From the cell containing the given text, extract its center point as [X, Y] coordinate. 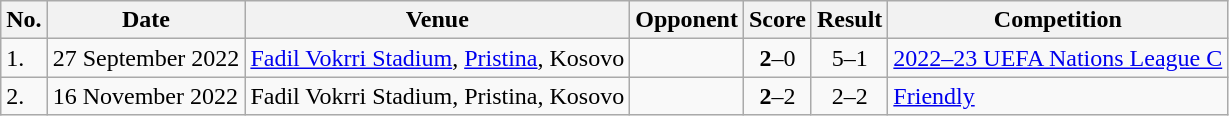
Competition [1058, 20]
No. [24, 20]
Friendly [1058, 96]
Result [849, 20]
16 November 2022 [146, 96]
Venue [438, 20]
Opponent [687, 20]
2. [24, 96]
27 September 2022 [146, 58]
2022–23 UEFA Nations League C [1058, 58]
5–1 [849, 58]
Score [777, 20]
1. [24, 58]
Date [146, 20]
2–0 [777, 58]
